Find where the given text appears and provide that cell's center as (x, y) coordinate. 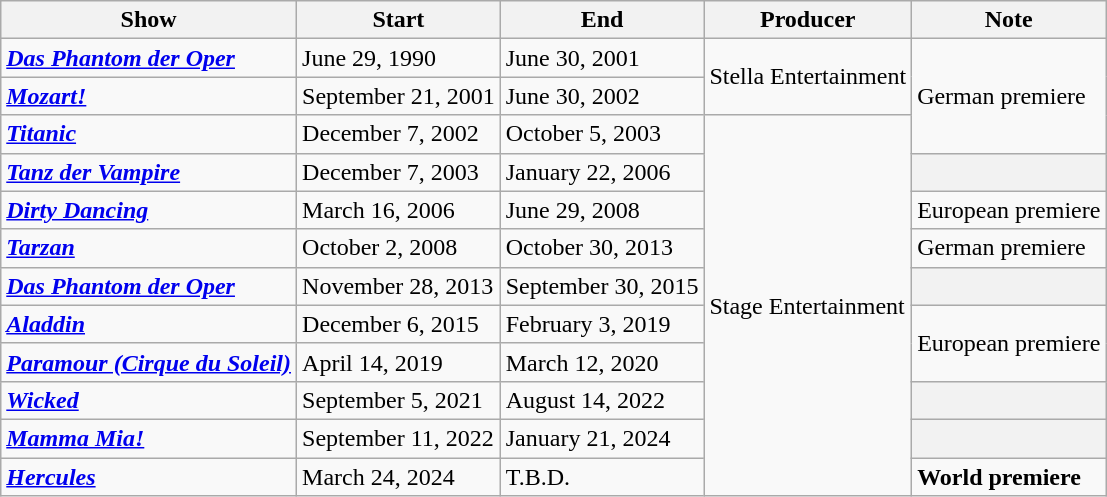
March 16, 2006 (399, 210)
March 24, 2024 (399, 477)
Mamma Mia! (149, 438)
June 29, 2008 (602, 210)
December 7, 2002 (399, 134)
November 28, 2013 (399, 286)
Paramour (Cirque du Soleil) (149, 362)
March 12, 2020 (602, 362)
Note (1009, 20)
End (602, 20)
September 11, 2022 (399, 438)
Mozart! (149, 96)
February 3, 2019 (602, 324)
June 29, 1990 (399, 58)
T.B.D. (602, 477)
Aladdin (149, 324)
Tarzan (149, 248)
January 22, 2006 (602, 172)
August 14, 2022 (602, 400)
October 30, 2013 (602, 248)
October 5, 2003 (602, 134)
December 7, 2003 (399, 172)
September 30, 2015 (602, 286)
Show (149, 20)
Producer (808, 20)
Tanz der Vampire (149, 172)
June 30, 2001 (602, 58)
June 30, 2002 (602, 96)
Stella Entertainment (808, 77)
Dirty Dancing (149, 210)
April 14, 2019 (399, 362)
December 6, 2015 (399, 324)
World premiere (1009, 477)
September 21, 2001 (399, 96)
Start (399, 20)
Wicked (149, 400)
Stage Entertainment (808, 306)
Hercules (149, 477)
January 21, 2024 (602, 438)
September 5, 2021 (399, 400)
October 2, 2008 (399, 248)
Titanic (149, 134)
